For the text-containing cell, return its midpoint in [X, Y] coordinate format. 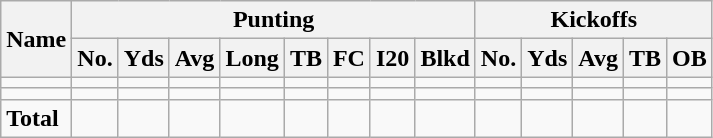
Total [36, 118]
Name [36, 39]
Punting [274, 20]
I20 [392, 58]
Long [252, 58]
OB [690, 58]
FC [348, 58]
Kickoffs [594, 20]
Blkd [445, 58]
